Output the (x, y) coordinate of the center of the cell containing the given text.  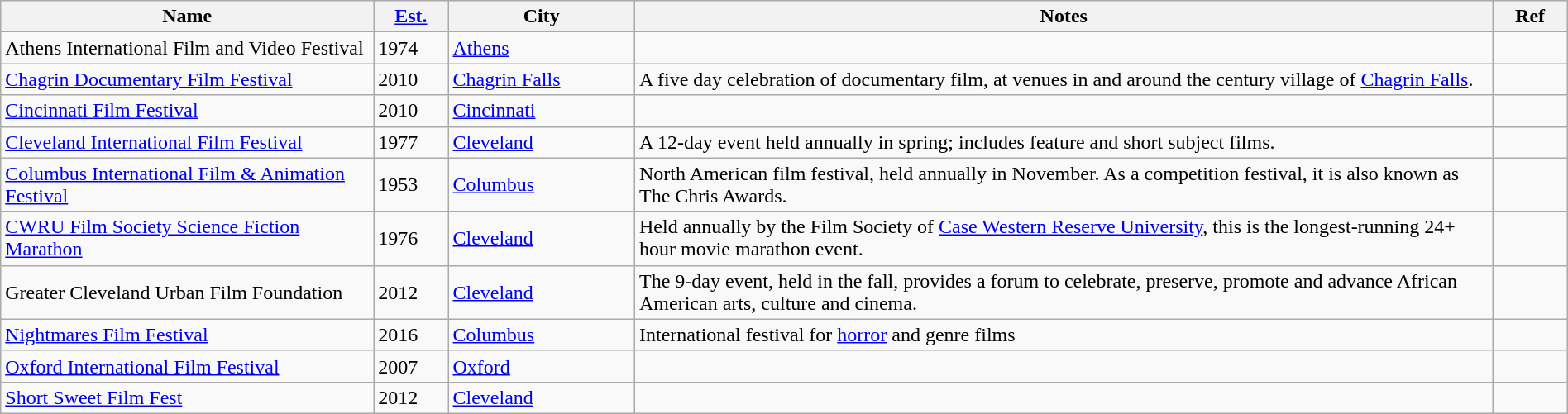
North American film festival, held annually in November. As a competition festival, it is also known as The Chris Awards. (1064, 185)
Cincinnati Film Festival (187, 111)
1953 (411, 185)
1974 (411, 48)
Name (187, 17)
1976 (411, 238)
Athens International Film and Video Festival (187, 48)
Athens (542, 48)
Cleveland International Film Festival (187, 142)
Columbus International Film & Animation Festival (187, 185)
1977 (411, 142)
2007 (411, 366)
A five day celebration of documentary film, at venues in and around the century village of Chagrin Falls. (1064, 79)
Short Sweet Film Fest (187, 397)
Chagrin Falls (542, 79)
Oxford (542, 366)
2016 (411, 335)
Ref (1530, 17)
Cincinnati (542, 111)
The 9-day event, held in the fall, provides a forum to celebrate, preserve, promote and advance African American arts, culture and cinema. (1064, 293)
Oxford International Film Festival (187, 366)
International festival for horror and genre films (1064, 335)
Chagrin Documentary Film Festival (187, 79)
Held annually by the Film Society of Case Western Reserve University, this is the longest-running 24+ hour movie marathon event. (1064, 238)
Nightmares Film Festival (187, 335)
Greater Cleveland Urban Film Foundation (187, 293)
CWRU Film Society Science Fiction Marathon (187, 238)
Notes (1064, 17)
Est. (411, 17)
A 12-day event held annually in spring; includes feature and short subject films. (1064, 142)
City (542, 17)
